Provide the (X, Y) coordinate of the cell's center where the given text is located.  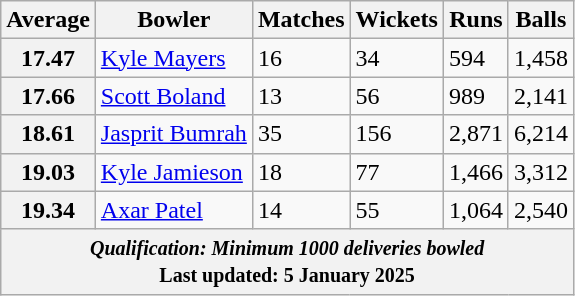
Wickets (396, 20)
2,141 (540, 96)
16 (301, 58)
Scott Boland (174, 96)
56 (396, 96)
2,540 (540, 210)
35 (301, 134)
6,214 (540, 134)
1,064 (476, 210)
34 (396, 58)
Qualification: Minimum 1000 deliveries bowled Last updated: 5 January 2025 (288, 262)
19.03 (48, 172)
17.47 (48, 58)
156 (396, 134)
Kyle Jamieson (174, 172)
1,466 (476, 172)
18 (301, 172)
13 (301, 96)
1,458 (540, 58)
Runs (476, 20)
18.61 (48, 134)
55 (396, 210)
594 (476, 58)
Average (48, 20)
Kyle Mayers (174, 58)
19.34 (48, 210)
Jasprit Bumrah (174, 134)
14 (301, 210)
989 (476, 96)
17.66 (48, 96)
Axar Patel (174, 210)
Bowler (174, 20)
Matches (301, 20)
Balls (540, 20)
2,871 (476, 134)
3,312 (540, 172)
77 (396, 172)
